Return the (x, y) coordinate for the center point of the cell that contains the specified text.  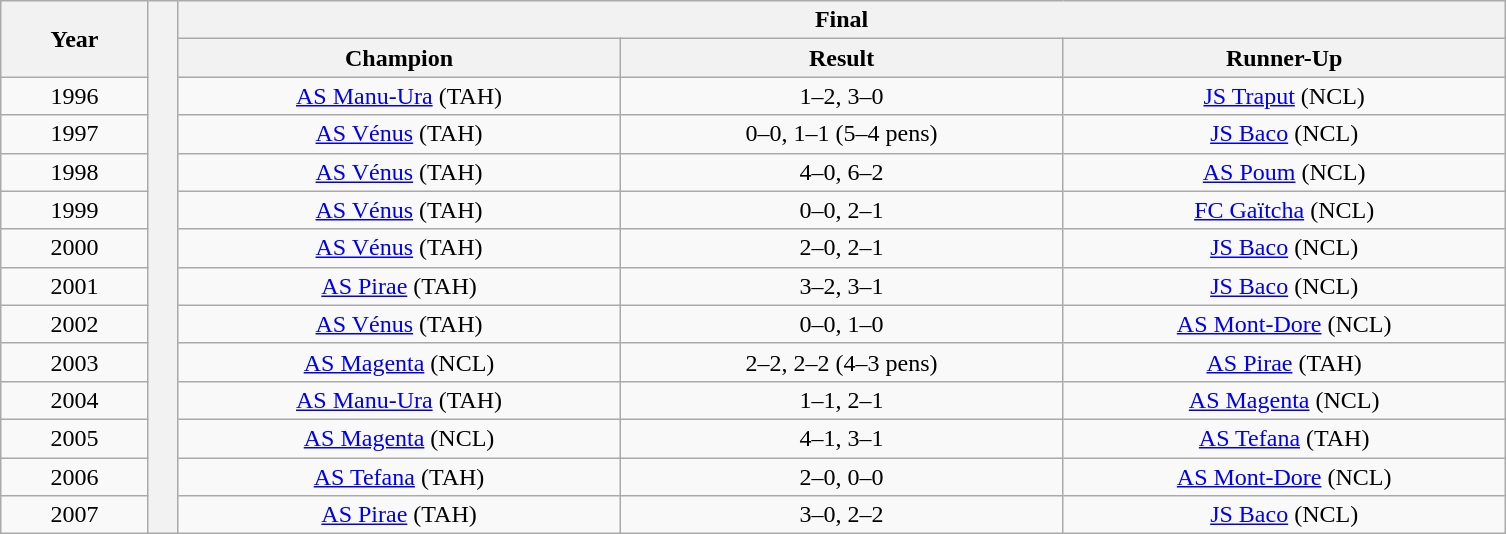
0–0, 1–1 (5–4 pens) (842, 134)
2004 (75, 400)
FC Gaïtcha (NCL) (1284, 210)
2–0, 2–1 (842, 248)
1999 (75, 210)
Year (75, 39)
1996 (75, 96)
3–2, 3–1 (842, 286)
1998 (75, 172)
2005 (75, 438)
2003 (75, 362)
2000 (75, 248)
1–2, 3–0 (842, 96)
Result (842, 58)
Runner-Up (1284, 58)
0–0, 1–0 (842, 324)
3–0, 2–2 (842, 515)
AS Poum (NCL) (1284, 172)
Final (842, 20)
4–1, 3–1 (842, 438)
Champion (400, 58)
2006 (75, 477)
2001 (75, 286)
1–1, 2–1 (842, 400)
2–0, 0–0 (842, 477)
2007 (75, 515)
1997 (75, 134)
4–0, 6–2 (842, 172)
0–0, 2–1 (842, 210)
2002 (75, 324)
2–2, 2–2 (4–3 pens) (842, 362)
JS Traput (NCL) (1284, 96)
